For the text-containing cell, return its midpoint in [X, Y] coordinate format. 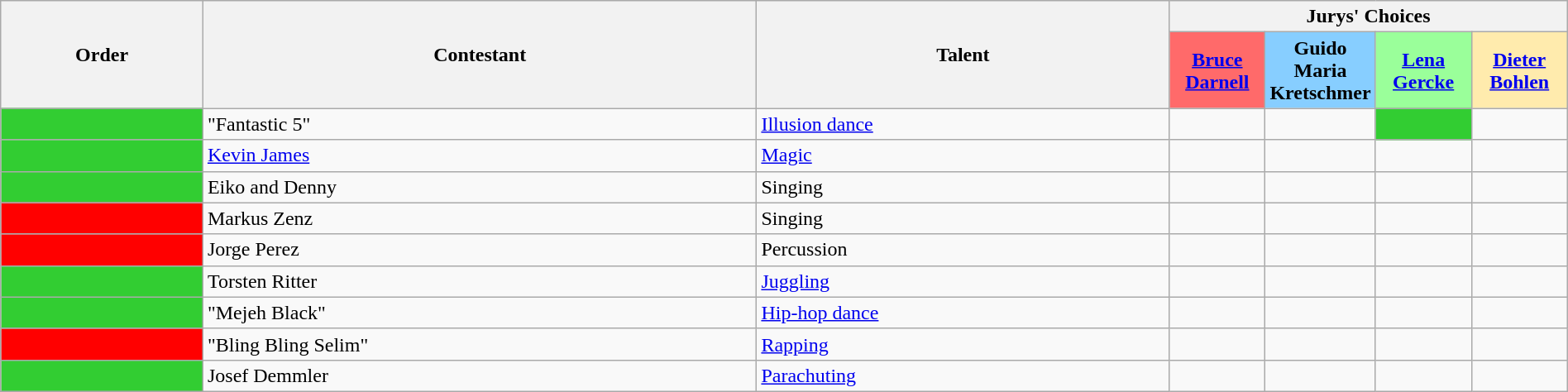
Hip-hop dance [963, 313]
Josef Demmler [480, 375]
Eiko and Denny [480, 187]
Jurys' Choices [1368, 17]
Talent [963, 55]
"Fantastic 5" [480, 124]
"Mejeh Black" [480, 313]
Dieter Bohlen [1519, 70]
Juggling [963, 281]
Jorge Perez [480, 250]
Torsten Ritter [480, 281]
"Bling Bling Selim" [480, 344]
Magic [963, 155]
Bruce Darnell [1217, 70]
Percussion [963, 250]
Order [103, 55]
Lena Gercke [1423, 70]
Guido Maria Kretschmer [1320, 70]
Contestant [480, 55]
Markus Zenz [480, 218]
Parachuting [963, 375]
Illusion dance [963, 124]
Kevin James [480, 155]
Rapping [963, 344]
